Output the [x, y] coordinate of the center of the cell containing the given text.  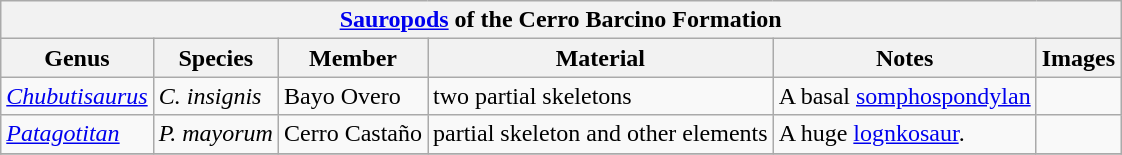
Sauropods of the Cerro Barcino Formation [561, 20]
A huge lognkosaur. [904, 134]
P. mayorum [216, 134]
two partial skeletons [601, 96]
Notes [904, 58]
A basal somphospondylan [904, 96]
Member [352, 58]
Patagotitan [77, 134]
Chubutisaurus [77, 96]
Genus [77, 58]
Cerro Castaño [352, 134]
Images [1078, 58]
Bayo Overo [352, 96]
partial skeleton and other elements [601, 134]
Material [601, 58]
C. insignis [216, 96]
Species [216, 58]
